Output the [X, Y] coordinate of the center of the cell containing the given text.  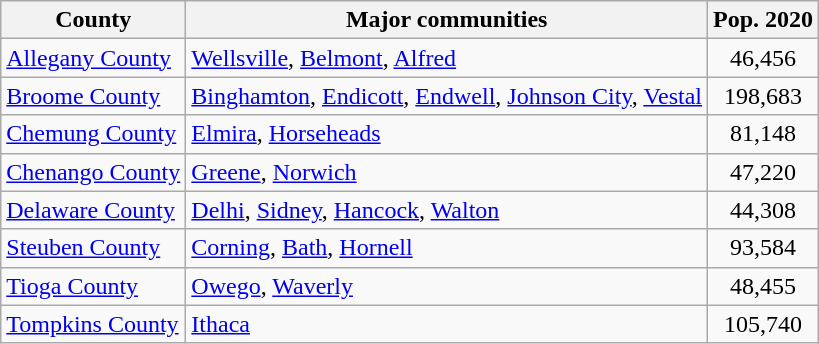
Broome County [94, 96]
Chenango County [94, 172]
Chemung County [94, 134]
47,220 [764, 172]
Greene, Norwich [447, 172]
Steuben County [94, 248]
Major communities [447, 20]
93,584 [764, 248]
Tompkins County [94, 324]
County [94, 20]
48,455 [764, 286]
Ithaca [447, 324]
44,308 [764, 210]
Allegany County [94, 58]
Binghamton, Endicott, Endwell, Johnson City, Vestal [447, 96]
46,456 [764, 58]
Corning, Bath, Hornell [447, 248]
Pop. 2020 [764, 20]
Tioga County [94, 286]
Delhi, Sidney, Hancock, Walton [447, 210]
Delaware County [94, 210]
81,148 [764, 134]
105,740 [764, 324]
198,683 [764, 96]
Owego, Waverly [447, 286]
Wellsville, Belmont, Alfred [447, 58]
Elmira, Horseheads [447, 134]
